Identify which cell holds the provided text, then report its (x, y) central coordinate. 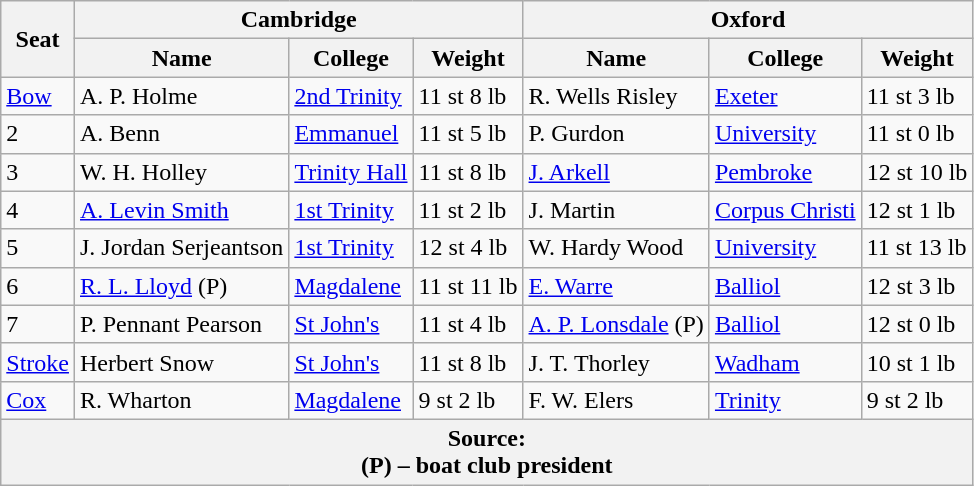
Seat (38, 39)
R. Wharton (181, 400)
J. Martin (616, 210)
Cox (38, 400)
J. Jordan Serjeantson (181, 248)
Herbert Snow (181, 362)
R. L. Lloyd (P) (181, 286)
12 st 1 lb (917, 210)
Cambridge (298, 20)
A. Levin Smith (181, 210)
A. Benn (181, 134)
12 st 4 lb (468, 248)
11 st 0 lb (917, 134)
P. Gurdon (616, 134)
A. P. Holme (181, 96)
A. P. Lonsdale (P) (616, 324)
12 st 10 lb (917, 172)
2 (38, 134)
5 (38, 248)
11 st 13 lb (917, 248)
12 st 0 lb (917, 324)
7 (38, 324)
Wadham (785, 362)
W. Hardy Wood (616, 248)
F. W. Elers (616, 400)
Stroke (38, 362)
3 (38, 172)
R. Wells Risley (616, 96)
P. Pennant Pearson (181, 324)
Source:(P) – boat club president (487, 452)
11 st 11 lb (468, 286)
Bow (38, 96)
11 st 2 lb (468, 210)
4 (38, 210)
11 st 4 lb (468, 324)
J. T. Thorley (616, 362)
2nd Trinity (351, 96)
12 st 3 lb (917, 286)
6 (38, 286)
Emmanuel (351, 134)
J. Arkell (616, 172)
Exeter (785, 96)
Corpus Christi (785, 210)
10 st 1 lb (917, 362)
E. Warre (616, 286)
Pembroke (785, 172)
Trinity (785, 400)
11 st 5 lb (468, 134)
W. H. Holley (181, 172)
Oxford (748, 20)
11 st 3 lb (917, 96)
Trinity Hall (351, 172)
